Extract the [x, y] coordinate from the center of the cell holding the provided text.  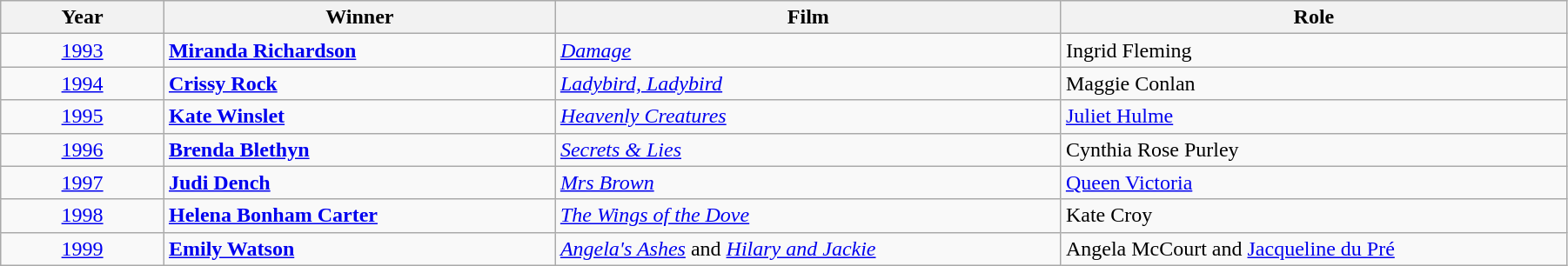
1996 [83, 150]
Miranda Richardson [359, 50]
Maggie Conlan [1314, 83]
Angela McCourt and Jacqueline du Pré [1314, 249]
Secrets & Lies [807, 150]
Heavenly Creatures [807, 116]
Damage [807, 50]
1994 [83, 83]
Ingrid Fleming [1314, 50]
Helena Bonham Carter [359, 216]
Judi Dench [359, 183]
Crissy Rock [359, 83]
1998 [83, 216]
Mrs Brown [807, 183]
Juliet Hulme [1314, 116]
Role [1314, 17]
Film [807, 17]
Queen Victoria [1314, 183]
Kate Winslet [359, 116]
Year [83, 17]
Cynthia Rose Purley [1314, 150]
1993 [83, 50]
1999 [83, 249]
Brenda Blethyn [359, 150]
Winner [359, 17]
Ladybird, Ladybird [807, 83]
The Wings of the Dove [807, 216]
1997 [83, 183]
Angela's Ashes and Hilary and Jackie [807, 249]
Emily Watson [359, 249]
1995 [83, 116]
Kate Croy [1314, 216]
